Scan for the cell matching the given text and deliver its [X, Y] coordinate at center. 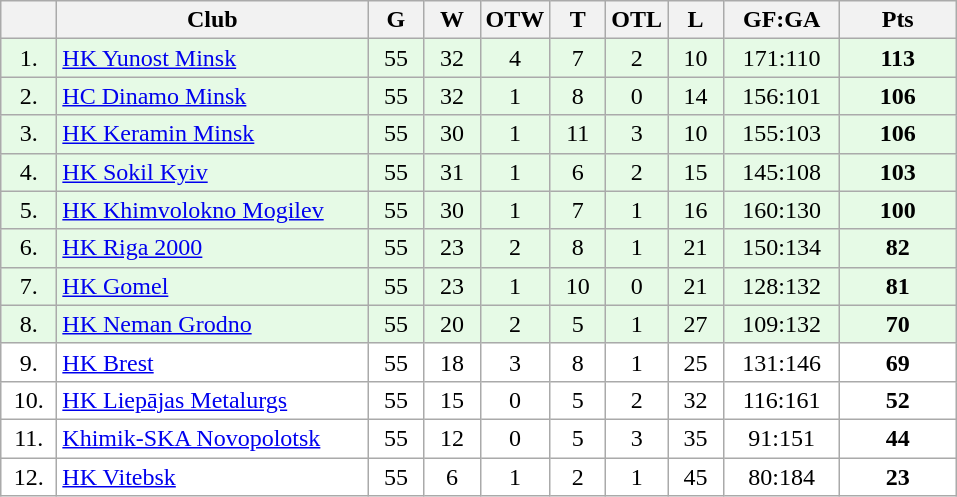
9. [29, 362]
52 [898, 400]
16 [696, 210]
11 [578, 134]
4 [515, 58]
70 [898, 324]
T [578, 20]
1. [29, 58]
116:161 [782, 400]
HK Keramin Minsk [212, 134]
HK Sokil Kyiv [212, 172]
150:134 [782, 248]
Khimik-SKA Novopolotsk [212, 438]
12 [452, 438]
131:146 [782, 362]
W [452, 20]
109:132 [782, 324]
HK Brest [212, 362]
2. [29, 96]
GF:GA [782, 20]
Pts [898, 20]
L [696, 20]
145:108 [782, 172]
44 [898, 438]
20 [452, 324]
113 [898, 58]
4. [29, 172]
103 [898, 172]
8. [29, 324]
155:103 [782, 134]
100 [898, 210]
HK Riga 2000 [212, 248]
G [396, 20]
171:110 [782, 58]
HK Liepājas Metalurgs [212, 400]
HC Dinamo Minsk [212, 96]
10. [29, 400]
31 [452, 172]
HK Gomel [212, 286]
82 [898, 248]
69 [898, 362]
OTL [637, 20]
3. [29, 134]
HK Neman Grodno [212, 324]
11. [29, 438]
5. [29, 210]
91:151 [782, 438]
14 [696, 96]
27 [696, 324]
25 [696, 362]
6. [29, 248]
81 [898, 286]
18 [452, 362]
Club [212, 20]
128:132 [782, 286]
OTW [515, 20]
HK Vitebsk [212, 477]
160:130 [782, 210]
HK Yunost Minsk [212, 58]
12. [29, 477]
80:184 [782, 477]
7. [29, 286]
156:101 [782, 96]
HK Khimvolokno Mogilev [212, 210]
35 [696, 438]
45 [696, 477]
